For the text-containing cell, return its midpoint in [X, Y] coordinate format. 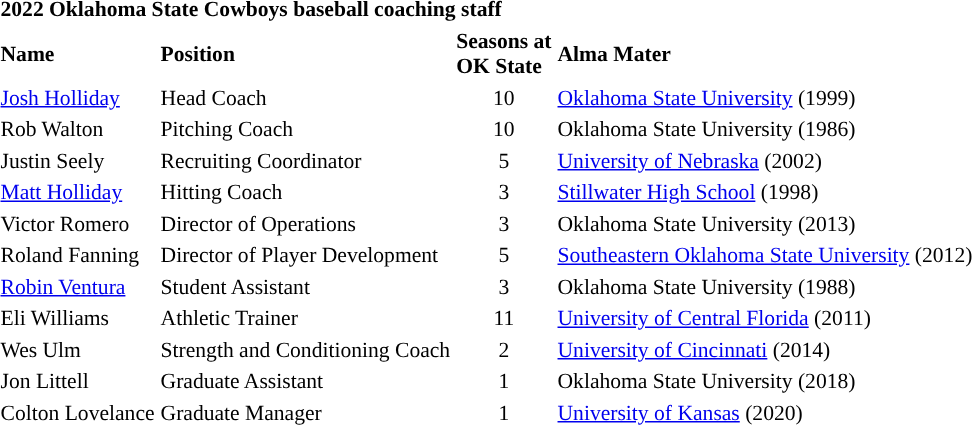
1 [504, 381]
Director of Operations [306, 224]
Athletic Trainer [306, 318]
Strength and Conditioning Coach [306, 350]
Position [306, 53]
Head Coach [306, 98]
Seasons atOK State [504, 53]
Student Assistant [306, 286]
2 [504, 350]
Graduate Assistant [306, 381]
Pitching Coach [306, 129]
11 [504, 318]
Hitting Coach [306, 192]
Director of Player Development [306, 255]
Recruiting Coordinator [306, 160]
